Capture the cell that displays the provided text and extract its (X, Y) central coordinate. 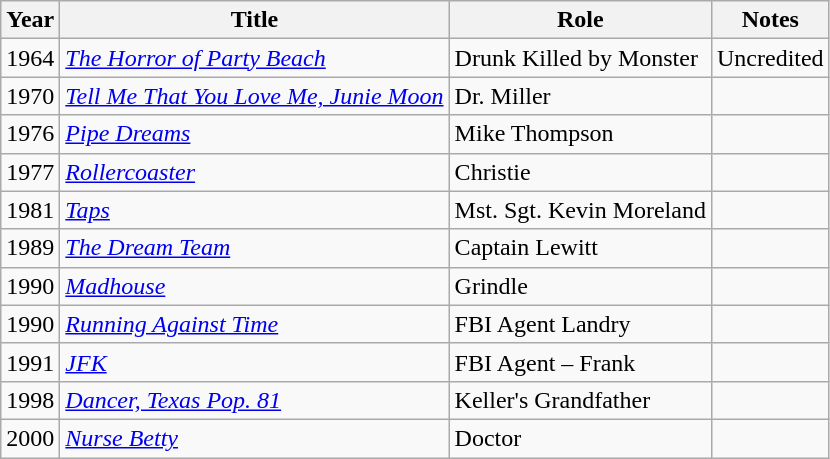
Rollercoaster (254, 172)
2000 (30, 438)
Grindle (580, 286)
1981 (30, 210)
Notes (770, 20)
Pipe Dreams (254, 134)
JFK (254, 362)
Dancer, Texas Pop. 81 (254, 400)
1976 (30, 134)
FBI Agent Landry (580, 324)
1977 (30, 172)
1970 (30, 96)
Madhouse (254, 286)
Role (580, 20)
Dr. Miller (580, 96)
Drunk Killed by Monster (580, 58)
The Dream Team (254, 248)
1998 (30, 400)
Doctor (580, 438)
Captain Lewitt (580, 248)
Year (30, 20)
Christie (580, 172)
Uncredited (770, 58)
Running Against Time (254, 324)
Keller's Grandfather (580, 400)
1964 (30, 58)
Title (254, 20)
The Horror of Party Beach (254, 58)
Nurse Betty (254, 438)
FBI Agent – Frank (580, 362)
1991 (30, 362)
Taps (254, 210)
Mst. Sgt. Kevin Moreland (580, 210)
1989 (30, 248)
Tell Me That You Love Me, Junie Moon (254, 96)
Mike Thompson (580, 134)
